Capture the cell that displays the provided text and extract its (X, Y) central coordinate. 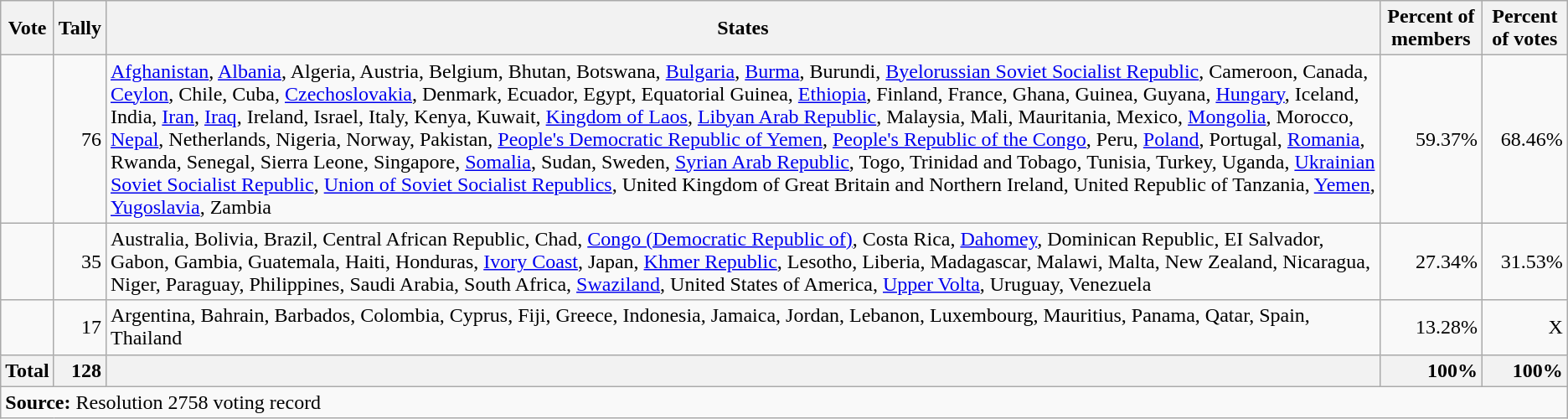
31.53% (1524, 261)
X (1524, 327)
76 (80, 139)
Percent of votes (1524, 28)
Source: Resolution 2758 voting record (784, 402)
27.34% (1431, 261)
Total (28, 370)
Vote (28, 28)
States (742, 28)
59.37% (1431, 139)
13.28% (1431, 327)
128 (80, 370)
35 (80, 261)
Tally (80, 28)
17 (80, 327)
Percent of members (1431, 28)
68.46% (1524, 139)
